Search for the cell housing the specified text and yield its [X, Y] center coordinate. 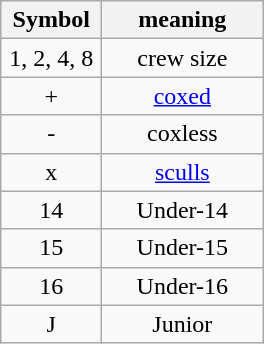
1, 2, 4, 8 [52, 58]
Junior [182, 324]
Under-15 [182, 248]
crew size [182, 58]
coxed [182, 96]
Under-16 [182, 286]
14 [52, 210]
x [52, 172]
sculls [182, 172]
15 [52, 248]
+ [52, 96]
- [52, 134]
meaning [182, 20]
16 [52, 286]
coxless [182, 134]
Under-14 [182, 210]
Symbol [52, 20]
J [52, 324]
